Output the [X, Y] coordinate of the center of the cell containing the given text.  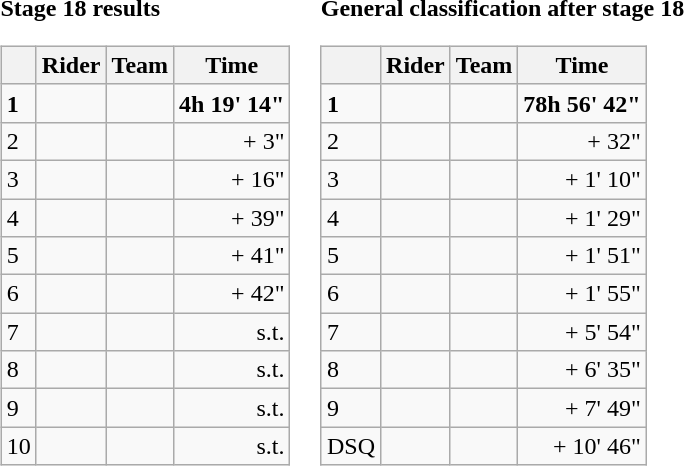
+ 1' 29" [582, 217]
+ 32" [582, 141]
DSQ [350, 446]
+ 42" [232, 294]
+ 7' 49" [582, 408]
4h 19' 14" [232, 103]
+ 16" [232, 179]
+ 6' 35" [582, 370]
+ 41" [232, 256]
+ 10' 46" [582, 446]
10 [18, 446]
+ 39" [232, 217]
+ 3" [232, 141]
+ 1' 55" [582, 294]
78h 56' 42" [582, 103]
+ 5' 54" [582, 332]
+ 1' 51" [582, 256]
+ 1' 10" [582, 179]
